Provide the [X, Y] coordinate of the cell's center where the given text is located.  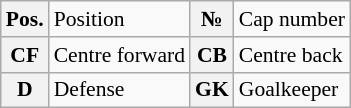
GK [212, 90]
Cap number [292, 19]
Position [120, 19]
CB [212, 55]
D [25, 90]
Defense [120, 90]
CF [25, 55]
Centre forward [120, 55]
Centre back [292, 55]
Goalkeeper [292, 90]
№ [212, 19]
Pos. [25, 19]
